Scan for the cell matching the given text and deliver its (x, y) coordinate at center. 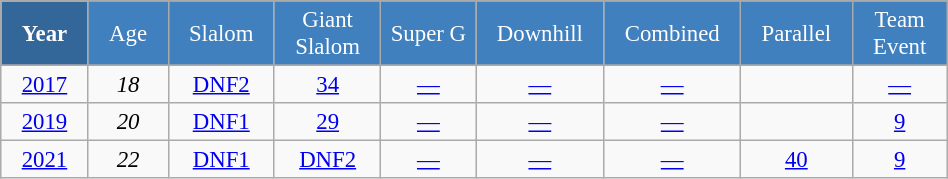
Year (44, 34)
Combined (672, 34)
40 (796, 160)
Team Event (900, 34)
GiantSlalom (327, 34)
Downhill (540, 34)
18 (128, 85)
Slalom (221, 34)
20 (128, 122)
Age (128, 34)
Super G (428, 34)
2019 (44, 122)
2017 (44, 85)
Parallel (796, 34)
22 (128, 160)
2021 (44, 160)
29 (327, 122)
34 (327, 85)
